Find where the given text appears and provide that cell's center as (x, y) coordinate. 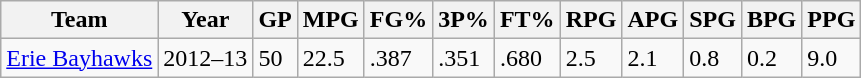
.387 (398, 58)
2012–13 (206, 58)
GP (275, 20)
MPG (330, 20)
22.5 (330, 58)
RPG (591, 20)
SPG (713, 20)
Year (206, 20)
50 (275, 58)
BPG (771, 20)
2.1 (653, 58)
9.0 (832, 58)
FG% (398, 20)
0.2 (771, 58)
Erie Bayhawks (80, 58)
APG (653, 20)
PPG (832, 20)
FT% (527, 20)
3P% (464, 20)
0.8 (713, 58)
2.5 (591, 58)
.680 (527, 58)
Team (80, 20)
.351 (464, 58)
